Find where the given text appears and provide that cell's center as [X, Y] coordinate. 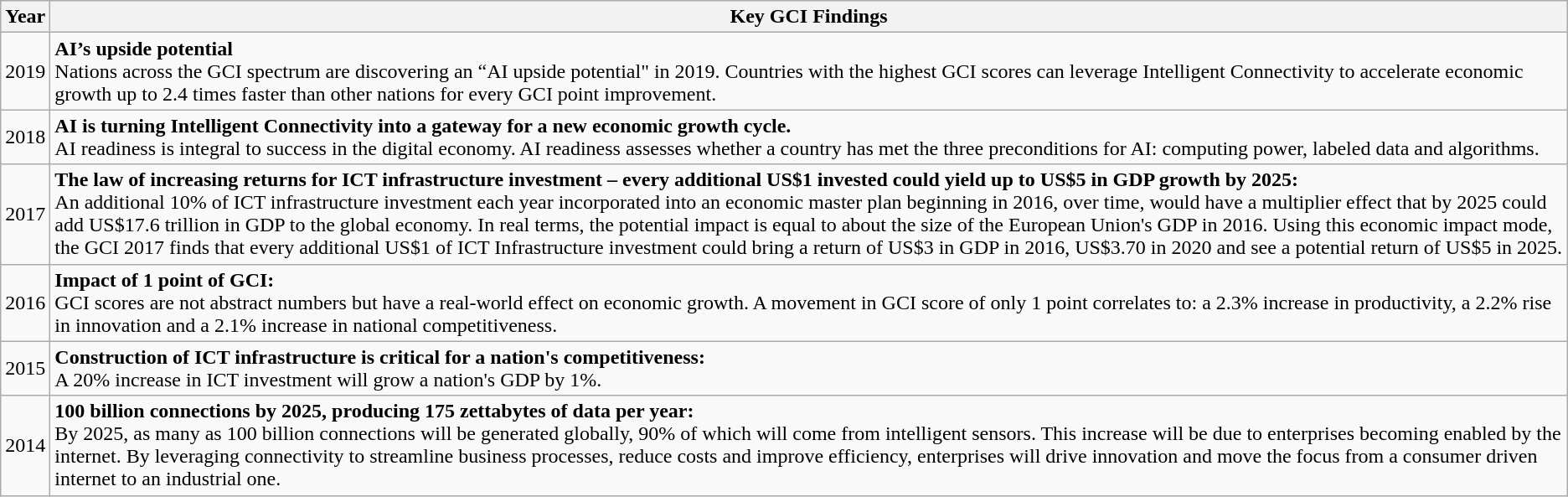
2017 [25, 215]
2014 [25, 446]
2016 [25, 303]
Key GCI Findings [809, 17]
Year [25, 17]
2019 [25, 71]
2018 [25, 137]
2015 [25, 369]
Construction of ICT infrastructure is critical for a nation's competitiveness:A 20% increase in ICT investment will grow a nation's GDP by 1%. [809, 369]
